Locate the cell with the specified text and output its (X, Y) center coordinate. 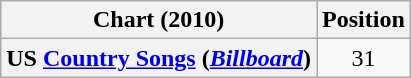
31 (364, 58)
Chart (2010) (159, 20)
US Country Songs (Billboard) (159, 58)
Position (364, 20)
